Capture the cell that displays the provided text and extract its [X, Y] central coordinate. 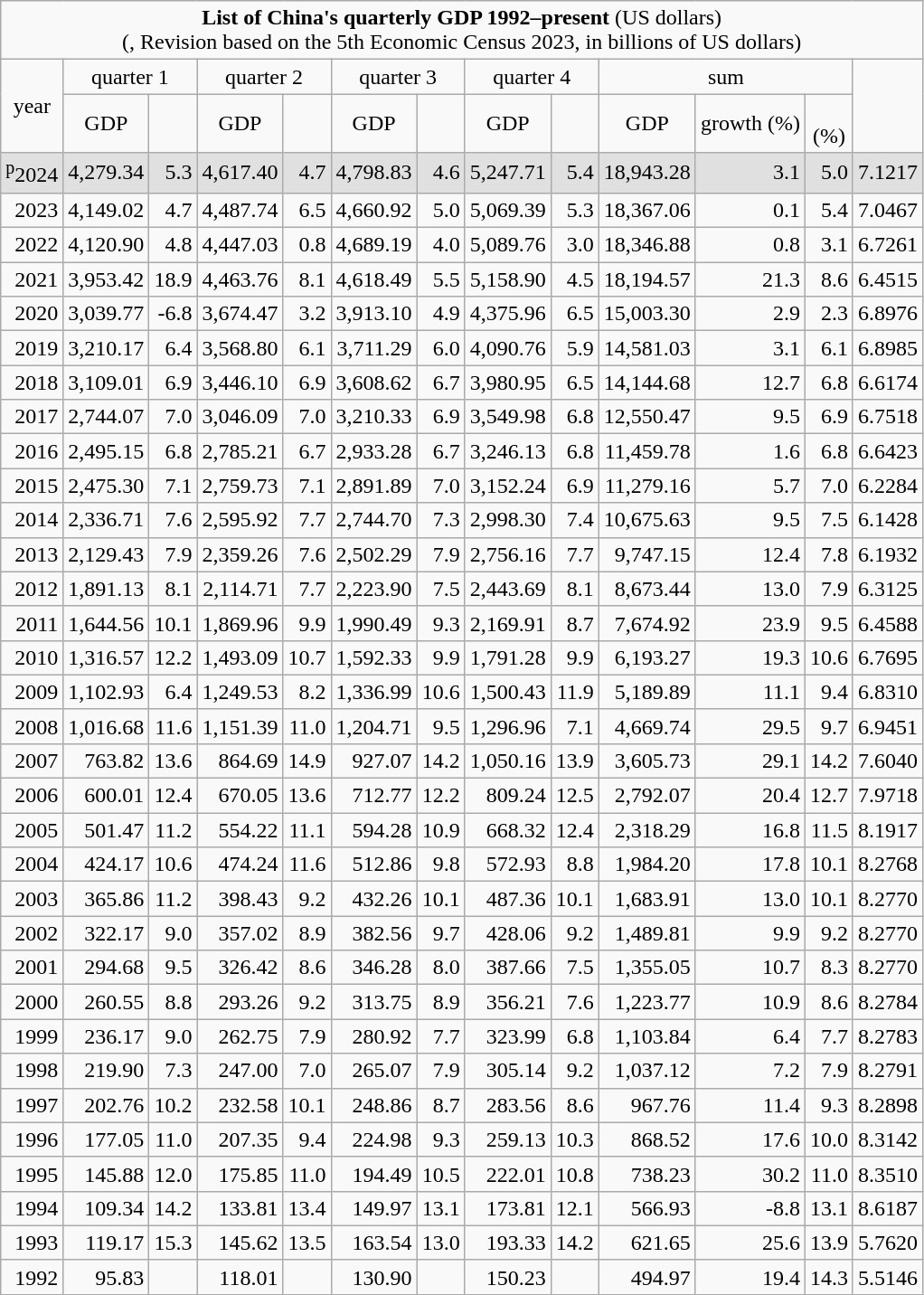
3,109.01 [107, 383]
594.28 [374, 830]
738.23 [647, 1174]
357.02 [240, 933]
6.3125 [888, 589]
1,296.96 [508, 726]
8.2 [307, 692]
14.9 [307, 761]
130.90 [374, 1277]
95.83 [107, 1277]
1,990.49 [374, 623]
2019 [33, 348]
5,089.76 [508, 245]
1,336.99 [374, 692]
1,223.77 [647, 1002]
2017 [33, 417]
1995 [33, 1174]
11.4 [750, 1105]
2002 [33, 933]
323.99 [508, 1036]
10.2 [174, 1105]
8.2768 [888, 865]
175.85 [240, 1174]
3,980.95 [508, 383]
6.6423 [888, 451]
18,346.88 [647, 245]
3,210.33 [374, 417]
313.75 [374, 1002]
294.68 [107, 968]
21.3 [750, 279]
8.0 [441, 968]
10.5 [441, 1174]
1998 [33, 1071]
1994 [33, 1208]
5.7 [750, 486]
1,050.16 [508, 761]
4,279.34 [107, 174]
2014 [33, 520]
2,759.73 [240, 486]
1,102.93 [107, 692]
2023 [33, 210]
2,475.30 [107, 486]
1,016.68 [107, 726]
1,683.91 [647, 899]
2,223.90 [374, 589]
224.98 [374, 1139]
2,744.70 [374, 520]
868.52 [647, 1139]
2,933.28 [374, 451]
4,689.19 [374, 245]
1,103.84 [647, 1036]
1,791.28 [508, 657]
11,279.16 [647, 486]
219.90 [107, 1071]
14.3 [828, 1277]
2,129.43 [107, 554]
260.55 [107, 1002]
7.4 [575, 520]
2,443.69 [508, 589]
194.49 [374, 1174]
382.56 [374, 933]
1997 [33, 1105]
3,549.98 [508, 417]
554.22 [240, 830]
4,660.92 [374, 210]
2015 [33, 486]
2004 [33, 865]
236.17 [107, 1036]
4,090.76 [508, 348]
1,592.33 [374, 657]
512.86 [374, 865]
(%) [828, 123]
487.36 [508, 899]
7.9718 [888, 796]
6.7695 [888, 657]
5.5146 [888, 1277]
1,249.53 [240, 692]
133.81 [240, 1208]
150.23 [508, 1277]
4.5 [575, 279]
4,617.40 [240, 174]
2,785.21 [240, 451]
growth (%) [750, 123]
4,669.74 [647, 726]
600.01 [107, 796]
1.6 [750, 451]
4.9 [441, 314]
14,581.03 [647, 348]
15.3 [174, 1243]
13.5 [307, 1243]
232.58 [240, 1105]
5.5 [441, 279]
2018 [33, 383]
0.1 [750, 210]
6.1428 [888, 520]
10.0 [828, 1139]
2.3 [828, 314]
8.3142 [888, 1139]
8,673.44 [647, 589]
967.76 [647, 1105]
2,998.30 [508, 520]
1,891.13 [107, 589]
8.2791 [888, 1071]
9,747.15 [647, 554]
2,336.71 [107, 520]
494.97 [647, 1277]
927.07 [374, 761]
18,194.57 [647, 279]
19.4 [750, 1277]
7.2 [750, 1071]
1,869.96 [240, 623]
1,151.39 [240, 726]
29.1 [750, 761]
2,595.92 [240, 520]
14,144.68 [647, 383]
2,891.89 [374, 486]
474.24 [240, 865]
2005 [33, 830]
17.8 [750, 865]
712.77 [374, 796]
List of China's quarterly GDP 1992–present (US dollars)(, Revision based on the 5th Economic Census 2023, in billions of US dollars) [462, 31]
2,318.29 [647, 830]
quarter 2 [264, 77]
207.35 [240, 1139]
293.26 [240, 1002]
7.1217 [888, 174]
1992 [33, 1277]
202.76 [107, 1105]
2,169.91 [508, 623]
149.97 [374, 1208]
1999 [33, 1036]
2000 [33, 1002]
222.01 [508, 1174]
1993 [33, 1243]
2006 [33, 796]
13.4 [307, 1208]
2,114.71 [240, 589]
572.93 [508, 865]
6.1932 [888, 554]
-8.8 [750, 1208]
193.33 [508, 1243]
6,193.27 [647, 657]
3,446.10 [240, 383]
4,463.76 [240, 279]
259.13 [508, 1139]
2013 [33, 554]
12.1 [575, 1208]
6.4515 [888, 279]
4.6 [441, 174]
365.86 [107, 899]
432.26 [374, 899]
15,003.30 [647, 314]
119.17 [107, 1243]
2001 [33, 968]
4.0 [441, 245]
3,608.62 [374, 383]
1,984.20 [647, 865]
19.3 [750, 657]
2021 [33, 279]
5,189.89 [647, 692]
7,674.92 [647, 623]
8.2898 [888, 1105]
30.2 [750, 1174]
7.8 [828, 554]
145.62 [240, 1243]
6.2284 [888, 486]
864.69 [240, 761]
5.9 [575, 348]
5,247.71 [508, 174]
6.8976 [888, 314]
8.2784 [888, 1002]
2003 [33, 899]
118.01 [240, 1277]
25.6 [750, 1243]
10.3 [575, 1139]
1,644.56 [107, 623]
265.07 [374, 1071]
3,605.73 [647, 761]
year [33, 107]
2008 [33, 726]
12.5 [575, 796]
177.05 [107, 1139]
17.6 [750, 1139]
8.1917 [888, 830]
3,913.10 [374, 314]
2012 [33, 589]
109.34 [107, 1208]
3,039.77 [107, 314]
16.8 [750, 830]
6.8310 [888, 692]
p2024 [33, 174]
1996 [33, 1139]
2,502.29 [374, 554]
566.93 [647, 1208]
20.4 [750, 796]
356.21 [508, 1002]
1,316.57 [107, 657]
283.56 [508, 1105]
2009 [33, 692]
8.6187 [888, 1208]
6.0 [441, 348]
1,500.43 [508, 692]
6.8985 [888, 348]
2011 [33, 623]
8.2783 [888, 1036]
6.4588 [888, 623]
398.43 [240, 899]
387.66 [508, 968]
1,493.09 [240, 657]
1,489.81 [647, 933]
3,674.47 [240, 314]
quarter 3 [398, 77]
quarter 1 [130, 77]
763.82 [107, 761]
4,447.03 [240, 245]
305.14 [508, 1071]
3,210.17 [107, 348]
8.3510 [888, 1174]
18,943.28 [647, 174]
4.8 [174, 245]
280.92 [374, 1036]
3,953.42 [107, 279]
4,618.49 [374, 279]
23.9 [750, 623]
7.0467 [888, 210]
1,355.05 [647, 968]
163.54 [374, 1243]
3,152.24 [508, 486]
2020 [33, 314]
4,798.83 [374, 174]
2,792.07 [647, 796]
4,149.02 [107, 210]
7.6040 [888, 761]
322.17 [107, 933]
2,495.15 [107, 451]
6.7518 [888, 417]
3,046.09 [240, 417]
809.24 [508, 796]
10.8 [575, 1174]
5,158.90 [508, 279]
6.9451 [888, 726]
5,069.39 [508, 210]
quarter 4 [532, 77]
2022 [33, 245]
3.2 [307, 314]
8.3 [828, 968]
3,711.29 [374, 348]
1,204.71 [374, 726]
2,359.26 [240, 554]
247.00 [240, 1071]
2,756.16 [508, 554]
11.5 [828, 830]
9.8 [441, 865]
5.7620 [888, 1243]
248.86 [374, 1105]
428.06 [508, 933]
3,246.13 [508, 451]
3,568.80 [240, 348]
2007 [33, 761]
173.81 [508, 1208]
3.0 [575, 245]
145.88 [107, 1174]
4,487.74 [240, 210]
29.5 [750, 726]
621.65 [647, 1243]
670.05 [240, 796]
6.6174 [888, 383]
11,459.78 [647, 451]
4,120.90 [107, 245]
18.9 [174, 279]
424.17 [107, 865]
2.9 [750, 314]
668.32 [508, 830]
18,367.06 [647, 210]
501.47 [107, 830]
2016 [33, 451]
262.75 [240, 1036]
12,550.47 [647, 417]
-6.8 [174, 314]
10,675.63 [647, 520]
2,744.07 [107, 417]
346.28 [374, 968]
1,037.12 [647, 1071]
11.9 [575, 692]
6.7261 [888, 245]
326.42 [240, 968]
2010 [33, 657]
4,375.96 [508, 314]
12.0 [174, 1174]
sum [725, 77]
